Return [X, Y] of the center of cell containing provided text 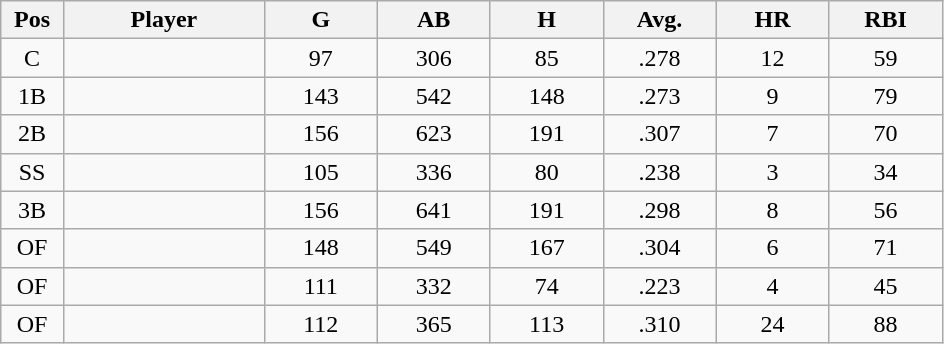
24 [772, 324]
HR [772, 20]
56 [886, 210]
80 [546, 172]
SS [32, 172]
3 [772, 172]
88 [886, 324]
74 [546, 286]
8 [772, 210]
332 [434, 286]
.238 [660, 172]
Avg. [660, 20]
.304 [660, 248]
1B [32, 96]
143 [320, 96]
70 [886, 134]
AB [434, 20]
3B [32, 210]
79 [886, 96]
45 [886, 286]
12 [772, 58]
C [32, 58]
365 [434, 324]
Pos [32, 20]
59 [886, 58]
9 [772, 96]
.223 [660, 286]
RBI [886, 20]
113 [546, 324]
7 [772, 134]
623 [434, 134]
34 [886, 172]
4 [772, 286]
306 [434, 58]
.298 [660, 210]
97 [320, 58]
71 [886, 248]
111 [320, 286]
2B [32, 134]
641 [434, 210]
.310 [660, 324]
.278 [660, 58]
Player [164, 20]
.307 [660, 134]
6 [772, 248]
542 [434, 96]
G [320, 20]
549 [434, 248]
H [546, 20]
.273 [660, 96]
112 [320, 324]
105 [320, 172]
85 [546, 58]
167 [546, 248]
336 [434, 172]
